Return [X, Y] of the center of cell containing provided text 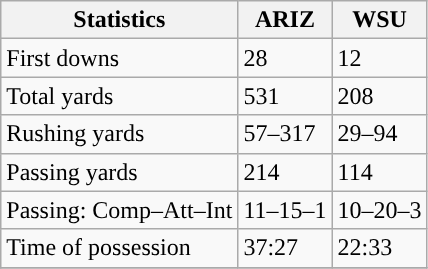
12 [380, 58]
Rushing yards [120, 134]
29–94 [380, 134]
Time of possession [120, 248]
531 [285, 96]
First downs [120, 58]
ARIZ [285, 20]
37:27 [285, 248]
57–317 [285, 134]
WSU [380, 20]
Passing yards [120, 172]
208 [380, 96]
10–20–3 [380, 210]
Total yards [120, 96]
22:33 [380, 248]
Passing: Comp–Att–Int [120, 210]
11–15–1 [285, 210]
Statistics [120, 20]
28 [285, 58]
114 [380, 172]
214 [285, 172]
